Capture the cell that displays the provided text and extract its (x, y) central coordinate. 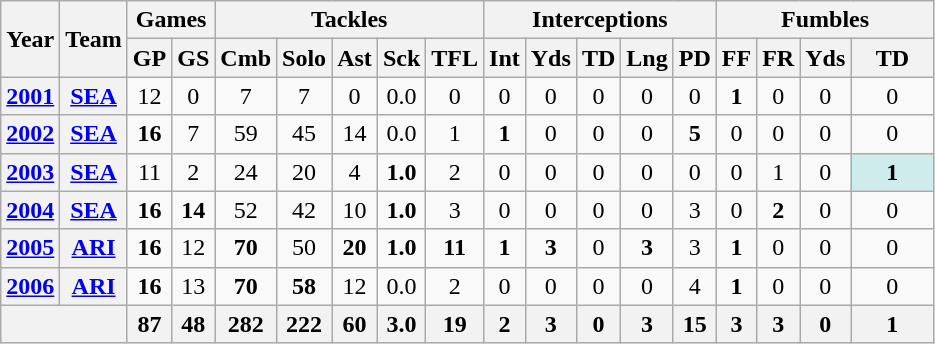
2002 (30, 134)
282 (246, 324)
13 (194, 286)
42 (304, 210)
222 (304, 324)
GS (194, 58)
59 (246, 134)
50 (304, 248)
3.0 (401, 324)
Year (30, 39)
48 (194, 324)
FF (736, 58)
10 (355, 210)
Cmb (246, 58)
Interceptions (600, 20)
58 (304, 286)
Ast (355, 58)
19 (455, 324)
60 (355, 324)
Int (505, 58)
FR (778, 58)
2004 (30, 210)
24 (246, 172)
Fumbles (825, 20)
Games (170, 20)
5 (694, 134)
Team (94, 39)
45 (304, 134)
2001 (30, 96)
Solo (304, 58)
Lng (647, 58)
15 (694, 324)
Tackles (350, 20)
2003 (30, 172)
87 (149, 324)
2005 (30, 248)
Sck (401, 58)
2006 (30, 286)
PD (694, 58)
GP (149, 58)
TFL (455, 58)
52 (246, 210)
